Determine the [x, y] coordinate at the center of the cell enclosing the given text.  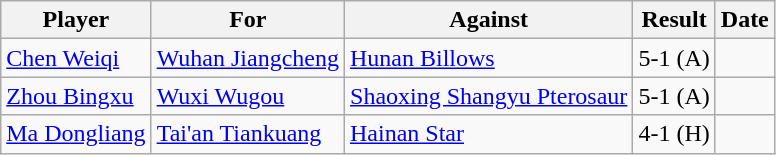
Against [489, 20]
Tai'an Tiankuang [248, 134]
Wuxi Wugou [248, 96]
Wuhan Jiangcheng [248, 58]
Date [744, 20]
Ma Dongliang [76, 134]
For [248, 20]
Hunan Billows [489, 58]
4-1 (H) [674, 134]
Hainan Star [489, 134]
Chen Weiqi [76, 58]
Shaoxing Shangyu Pterosaur [489, 96]
Player [76, 20]
Result [674, 20]
Zhou Bingxu [76, 96]
